Extract the (x, y) coordinate from the center of the cell holding the provided text.  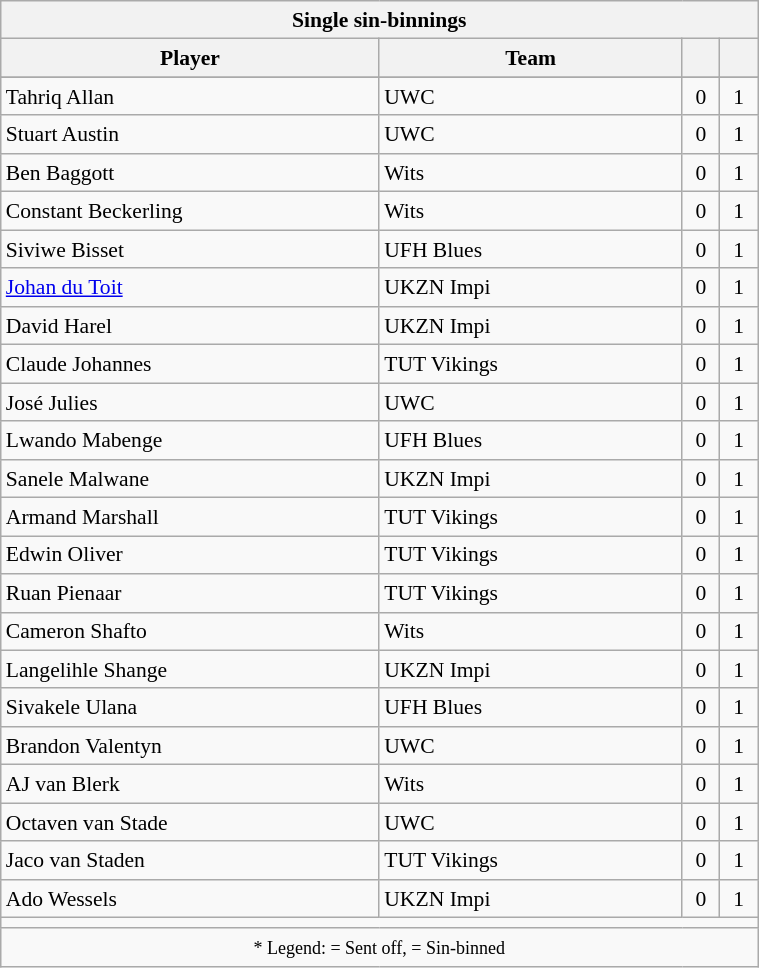
Johan du Toit (190, 288)
Team (530, 58)
José Julies (190, 402)
Lwando Mabenge (190, 440)
* Legend: = Sent off, = Sin-binned (380, 948)
Siviwe Bisset (190, 249)
Stuart Austin (190, 135)
Octaven van Stade (190, 822)
AJ van Blerk (190, 784)
Constant Beckerling (190, 211)
Ben Baggott (190, 173)
Armand Marshall (190, 517)
David Harel (190, 326)
Langelihle Shange (190, 670)
Single sin-binnings (380, 20)
Ado Wessels (190, 899)
Claude Johannes (190, 364)
Edwin Oliver (190, 555)
Sivakele Ulana (190, 708)
Player (190, 58)
Jaco van Staden (190, 861)
Tahriq Allan (190, 97)
Brandon Valentyn (190, 746)
Sanele Malwane (190, 479)
Cameron Shafto (190, 631)
Ruan Pienaar (190, 593)
